Output the (x, y) coordinate of the center of the cell containing the given text.  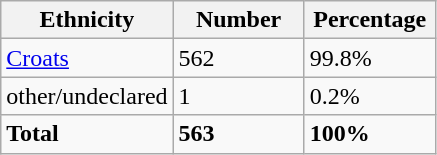
Ethnicity (87, 20)
Croats (87, 58)
Number (238, 20)
0.2% (370, 96)
Percentage (370, 20)
Total (87, 134)
other/undeclared (87, 96)
562 (238, 58)
1 (238, 96)
99.8% (370, 58)
100% (370, 134)
563 (238, 134)
